Return [X, Y] of the center of cell containing provided text 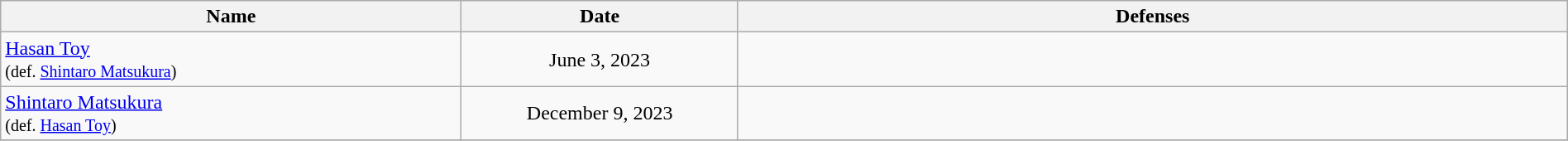
Name [232, 17]
June 3, 2023 [600, 60]
Defenses [1153, 17]
Shintaro Matsukura (def. Hasan Toy) [232, 113]
December 9, 2023 [600, 113]
Hasan Toy (def. Shintaro Matsukura) [232, 60]
Date [600, 17]
